Return the (x, y) coordinate for the center point of the cell that contains the specified text.  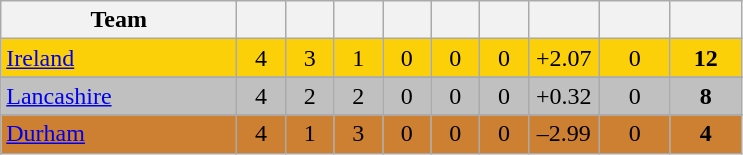
Team (119, 20)
+0.32 (564, 96)
+2.07 (564, 58)
–2.99 (564, 134)
Ireland (119, 58)
12 (706, 58)
Lancashire (119, 96)
8 (706, 96)
Durham (119, 134)
